Search for the cell housing the specified text and yield its [X, Y] center coordinate. 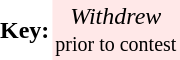
Withdrewprior to contest [116, 30]
